Provide the [x, y] coordinate of the cell's center where the given text is located.  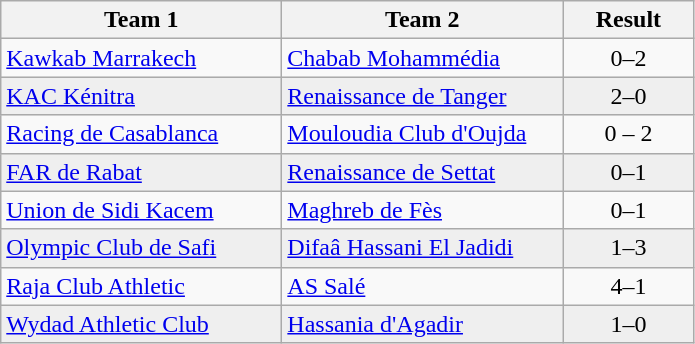
0 – 2 [628, 134]
Raja Club Athletic [142, 286]
Hassania d'Agadir [422, 324]
Wydad Athletic Club [142, 324]
Team 2 [422, 20]
1–3 [628, 248]
FAR de Rabat [142, 172]
Team 1 [142, 20]
4–1 [628, 286]
Mouloudia Club d'Oujda [422, 134]
Maghreb de Fès [422, 210]
Renaissance de Settat [422, 172]
1–0 [628, 324]
Union de Sidi Kacem [142, 210]
Kawkab Marrakech [142, 58]
Chabab Mohammédia [422, 58]
KAC Kénitra [142, 96]
2–0 [628, 96]
Racing de Casablanca [142, 134]
Difaâ Hassani El Jadidi [422, 248]
0–2 [628, 58]
AS Salé [422, 286]
Renaissance de Tanger [422, 96]
Olympic Club de Safi [142, 248]
Result [628, 20]
